Capture the cell that displays the provided text and extract its [x, y] central coordinate. 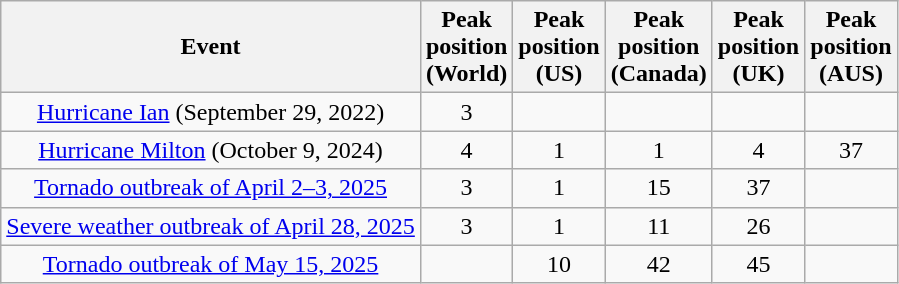
11 [658, 226]
Peakposition(AUS) [851, 47]
Hurricane Milton (October 9, 2024) [211, 150]
42 [658, 264]
15 [658, 188]
Peakposition(UK) [758, 47]
45 [758, 264]
Tornado outbreak of April 2–3, 2025 [211, 188]
Severe weather outbreak of April 28, 2025 [211, 226]
Peakposition(US) [559, 47]
Hurricane Ian (September 29, 2022) [211, 112]
Peakposition(Canada) [658, 47]
Event [211, 47]
Tornado outbreak of May 15, 2025 [211, 264]
10 [559, 264]
26 [758, 226]
Peakposition(World) [466, 47]
